Capture the cell that displays the provided text and extract its [x, y] central coordinate. 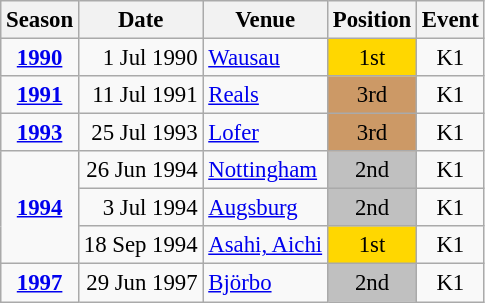
25 Jul 1993 [140, 133]
1990 [40, 58]
1993 [40, 133]
Wausau [265, 58]
29 Jun 1997 [140, 283]
3 Jul 1994 [140, 208]
Asahi, Aichi [265, 245]
11 Jul 1991 [140, 95]
1 Jul 1990 [140, 58]
Date [140, 20]
Augsburg [265, 208]
Nottingham [265, 170]
1991 [40, 95]
1994 [40, 208]
18 Sep 1994 [140, 245]
Event [451, 20]
Lofer [265, 133]
Season [40, 20]
Reals [265, 95]
26 Jun 1994 [140, 170]
Venue [265, 20]
Björbo [265, 283]
Position [372, 20]
1997 [40, 283]
